Capture the cell that displays the provided text and extract its (x, y) central coordinate. 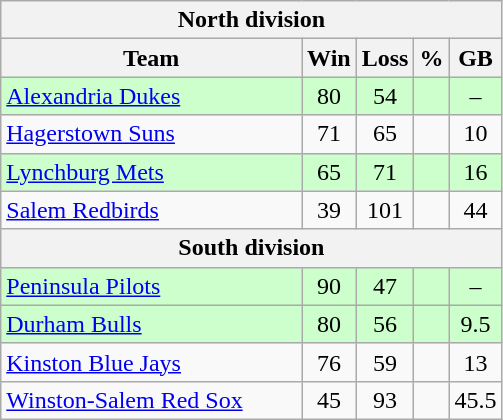
16 (476, 172)
North division (252, 20)
Hagerstown Suns (152, 134)
45.5 (476, 400)
South division (252, 248)
Kinston Blue Jays (152, 362)
90 (330, 286)
Peninsula Pilots (152, 286)
10 (476, 134)
54 (385, 96)
Salem Redbirds (152, 210)
Alexandria Dukes (152, 96)
101 (385, 210)
Win (330, 58)
13 (476, 362)
% (432, 58)
93 (385, 400)
Team (152, 58)
Winston-Salem Red Sox (152, 400)
GB (476, 58)
45 (330, 400)
59 (385, 362)
47 (385, 286)
76 (330, 362)
44 (476, 210)
Lynchburg Mets (152, 172)
56 (385, 324)
Durham Bulls (152, 324)
39 (330, 210)
9.5 (476, 324)
Loss (385, 58)
